Detect which cell encompasses the target text, then output its (X, Y) center coordinate. 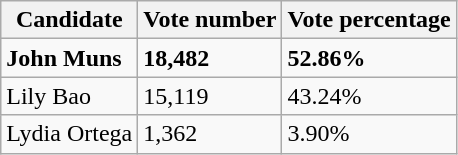
Vote percentage (369, 20)
43.24% (369, 96)
Lydia Ortega (70, 134)
18,482 (210, 58)
1,362 (210, 134)
3.90% (369, 134)
Candidate (70, 20)
Lily Bao (70, 96)
John Muns (70, 58)
52.86% (369, 58)
Vote number (210, 20)
15,119 (210, 96)
